Locate the cell with the specified text and output its [x, y] center coordinate. 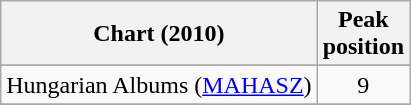
Peakposition [363, 34]
Hungarian Albums (MAHASZ) [159, 85]
Chart (2010) [159, 34]
9 [363, 85]
